Identify which cell holds the provided text, then report its (X, Y) central coordinate. 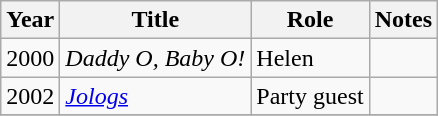
Jologs (156, 96)
Daddy O, Baby O! (156, 58)
Year (30, 20)
Role (310, 20)
2000 (30, 58)
Title (156, 20)
Helen (310, 58)
Party guest (310, 96)
2002 (30, 96)
Notes (403, 20)
